Return the [X, Y] coordinate for the center point of the cell that contains the specified text.  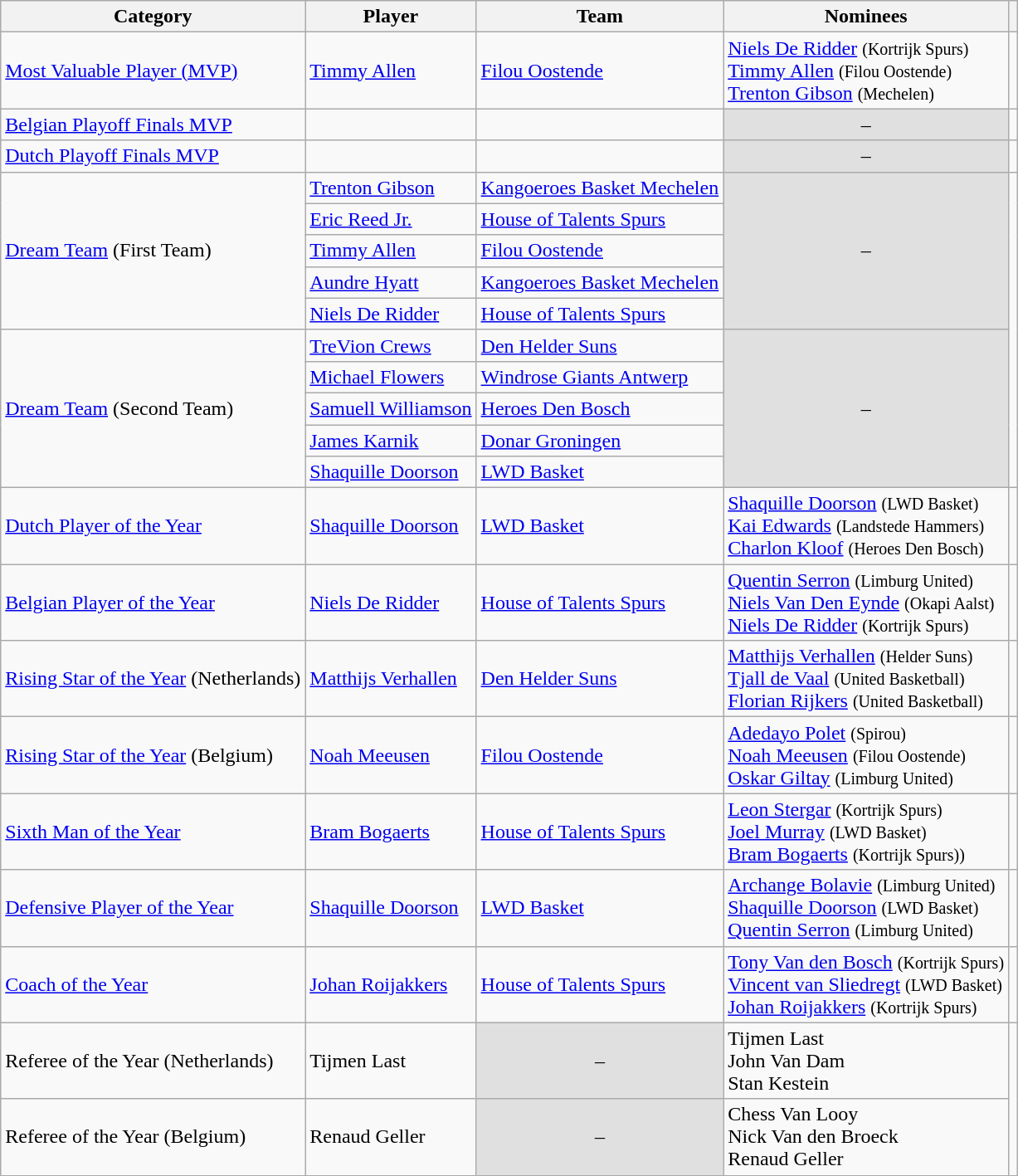
Eric Reed Jr. [391, 219]
Dutch Playoff Finals MVP [153, 156]
Bram Bogaerts [391, 832]
TreVion Crews [391, 345]
Michael Flowers [391, 377]
Aundre Hyatt [391, 282]
Leon Stergar (Kortrijk Spurs) Joel Murray (LWD Basket) Bram Bogaerts (Kortrijk Spurs)) [866, 832]
Chess Van Looy Nick Van den Broeck Renaud Geller [866, 1137]
Belgian Player of the Year [153, 603]
Team [600, 17]
Quentin Serron (Limburg United) Niels Van Den Eynde (Okapi Aalst) Niels De Ridder (Kortrijk Spurs) [866, 603]
Tony Van den Bosch (Kortrijk Spurs) Vincent van Sliedregt (LWD Basket) Johan Roijakkers (Kortrijk Spurs) [866, 984]
Dream Team (Second Team) [153, 408]
Niels De Ridder (Kortrijk Spurs) Timmy Allen (Filou Oostende) Trenton Gibson (Mechelen) [866, 71]
Matthijs Verhallen (Helder Suns) Tjall de Vaal (United Basketball) Florian Rijkers (United Basketball) [866, 679]
James Karnik [391, 441]
Adedayo Polet (Spirou) Noah Meeusen (Filou Oostende) Oskar Giltay (Limburg United) [866, 755]
Donar Groningen [600, 441]
Tijmen Last [391, 1061]
Johan Roijakkers [391, 984]
Coach of the Year [153, 984]
Tijmen Last John Van Dam Stan Kestein [866, 1061]
Referee of the Year (Netherlands) [153, 1061]
Category [153, 17]
Trenton Gibson [391, 188]
Matthijs Verhallen [391, 679]
Dream Team (First Team) [153, 251]
Windrose Giants Antwerp [600, 377]
Rising Star of the Year (Netherlands) [153, 679]
Heroes Den Bosch [600, 408]
Dutch Player of the Year [153, 526]
Nominees [866, 17]
Sixth Man of the Year [153, 832]
Noah Meeusen [391, 755]
Samuell Williamson [391, 408]
Most Valuable Player (MVP) [153, 71]
Rising Star of the Year (Belgium) [153, 755]
Belgian Playoff Finals MVP [153, 124]
Defensive Player of the Year [153, 908]
Shaquille Doorson (LWD Basket) Kai Edwards (Landstede Hammers) Charlon Kloof (Heroes Den Bosch) [866, 526]
Player [391, 17]
Renaud Geller [391, 1137]
Archange Bolavie (Limburg United) Shaquille Doorson (LWD Basket) Quentin Serron (Limburg United) [866, 908]
Referee of the Year (Belgium) [153, 1137]
